Search for the cell housing the specified text and yield its [X, Y] center coordinate. 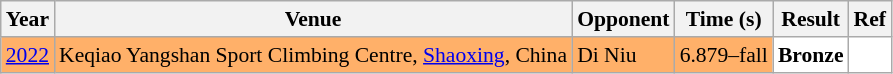
Keqiao Yangshan Sport Climbing Centre, Shaoxing, China [313, 55]
2022 [28, 55]
Ref [870, 19]
Venue [313, 19]
Result [811, 19]
Bronze [811, 55]
Di Niu [624, 55]
Opponent [624, 19]
Time (s) [724, 19]
6.879–fall [724, 55]
Year [28, 19]
